For the text-containing cell, return its midpoint in (x, y) coordinate format. 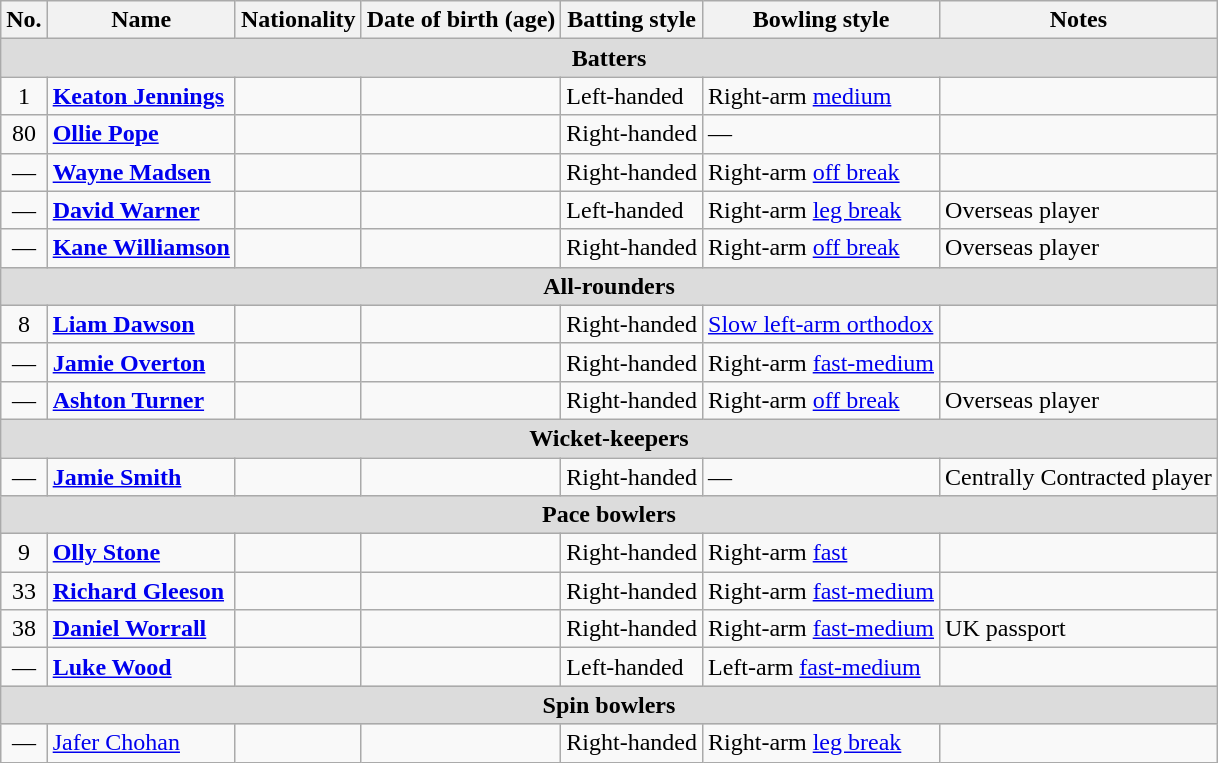
Batting style (632, 20)
Spin bowlers (609, 705)
Jamie Overton (141, 362)
Centrally Contracted player (1079, 477)
Batters (609, 58)
38 (24, 629)
UK passport (1079, 629)
Jafer Chohan (141, 743)
Kane Williamson (141, 248)
Right-arm fast (822, 553)
1 (24, 96)
David Warner (141, 210)
Jamie Smith (141, 477)
Richard Gleeson (141, 591)
Date of birth (age) (461, 20)
Luke Wood (141, 667)
80 (24, 134)
Notes (1079, 20)
Wicket-keepers (609, 438)
Ollie Pope (141, 134)
Name (141, 20)
Right-arm medium (822, 96)
No. (24, 20)
Nationality (298, 20)
Olly Stone (141, 553)
Keaton Jennings (141, 96)
Wayne Madsen (141, 172)
Ashton Turner (141, 400)
Slow left-arm orthodox (822, 324)
Left-arm fast-medium (822, 667)
All-rounders (609, 286)
Liam Dawson (141, 324)
33 (24, 591)
8 (24, 324)
Pace bowlers (609, 515)
9 (24, 553)
Daniel Worrall (141, 629)
Bowling style (822, 20)
